Detect which cell encompasses the target text, then output its [x, y] center coordinate. 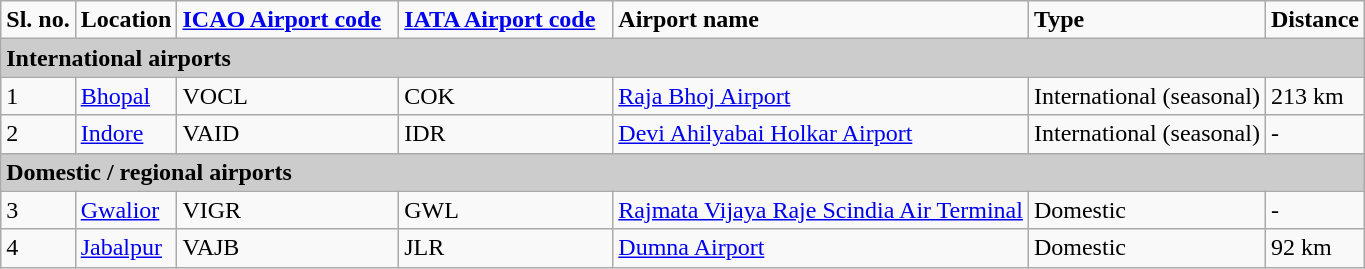
3 [38, 210]
Dumna Airport [821, 248]
2 [38, 134]
Location [126, 20]
COK [506, 96]
Gwalior [126, 210]
Rajmata Vijaya Raje Scindia Air Terminal [821, 210]
92 km [1314, 248]
Domestic / regional airports [683, 172]
Distance [1314, 20]
Raja Bhoj Airport [821, 96]
IDR [506, 134]
Type [1146, 20]
GWL [506, 210]
VAID [288, 134]
Indore [126, 134]
Devi Ahilyabai Holkar Airport [821, 134]
IATA Airport code [506, 20]
213 km [1314, 96]
Airport name [821, 20]
4 [38, 248]
International airports [683, 58]
Jabalpur [126, 248]
Sl. no. [38, 20]
1 [38, 96]
VIGR [288, 210]
VOCL [288, 96]
VAJB [288, 248]
ICAO Airport code [288, 20]
Bhopal [126, 96]
JLR [506, 248]
